Provide the (X, Y) coordinate of the cell's center where the given text is located.  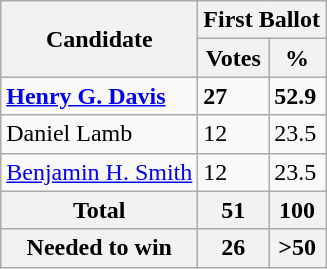
Needed to win (100, 248)
Total (100, 210)
First Ballot (262, 20)
>50 (298, 248)
Votes (234, 58)
51 (234, 210)
52.9 (298, 96)
26 (234, 248)
% (298, 58)
Daniel Lamb (100, 134)
Henry G. Davis (100, 96)
27 (234, 96)
Benjamin H. Smith (100, 172)
100 (298, 210)
Candidate (100, 39)
